For the text-containing cell, return its midpoint in (X, Y) coordinate format. 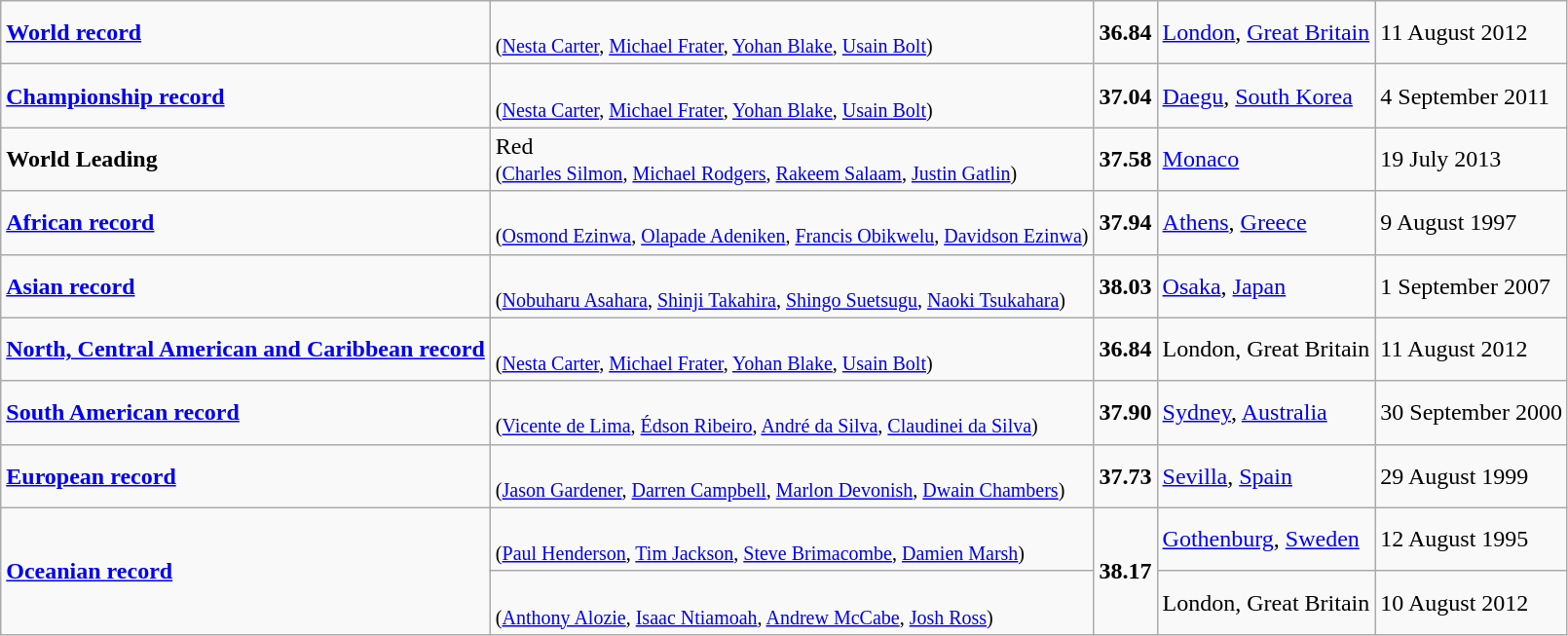
(Nobuharu Asahara, Shinji Takahira, Shingo Suetsugu, Naoki Tsukahara) (792, 286)
12 August 1995 (1472, 540)
Sevilla, Spain (1266, 475)
Monaco (1266, 160)
Gothenburg, Sweden (1266, 540)
30 September 2000 (1472, 413)
38.03 (1126, 286)
European record (245, 475)
(Anthony Alozie, Isaac Ntiamoah, Andrew McCabe, Josh Ross) (792, 602)
Osaka, Japan (1266, 286)
Championship record (245, 95)
African record (245, 222)
4 September 2011 (1472, 95)
38.17 (1126, 571)
(Vicente de Lima, Édson Ribeiro, André da Silva, Claudinei da Silva) (792, 413)
Athens, Greece (1266, 222)
(Jason Gardener, Darren Campbell, Marlon Devonish, Dwain Chambers) (792, 475)
(Paul Henderson, Tim Jackson, Steve Brimacombe, Damien Marsh) (792, 540)
37.04 (1126, 95)
1 September 2007 (1472, 286)
(Osmond Ezinwa, Olapade Adeniken, Francis Obikwelu, Davidson Ezinwa) (792, 222)
9 August 1997 (1472, 222)
Asian record (245, 286)
29 August 1999 (1472, 475)
19 July 2013 (1472, 160)
37.90 (1126, 413)
Daegu, South Korea (1266, 95)
South American record (245, 413)
World Leading (245, 160)
37.58 (1126, 160)
Oceanian record (245, 571)
37.73 (1126, 475)
37.94 (1126, 222)
North, Central American and Caribbean record (245, 349)
World record (245, 33)
10 August 2012 (1472, 602)
Sydney, Australia (1266, 413)
Red(Charles Silmon, Michael Rodgers, Rakeem Salaam, Justin Gatlin) (792, 160)
